Return the [x, y] coordinate for the center point of the cell that contains the specified text.  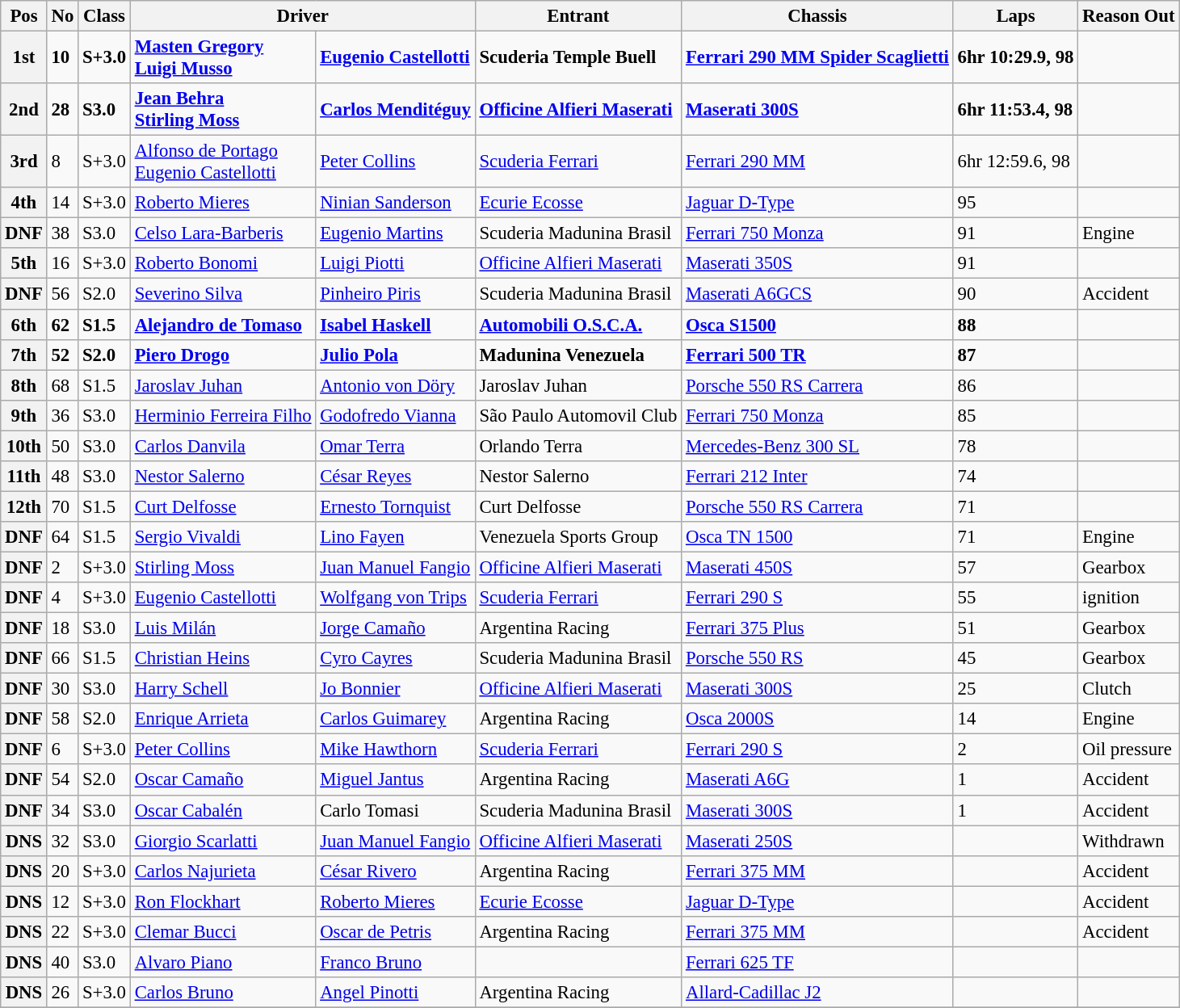
11th [24, 477]
Wolfgang von Trips [396, 598]
Chassis [817, 16]
Ernesto Tornquist [396, 506]
César Reyes [396, 477]
74 [1015, 477]
Cyro Cayres [396, 658]
2nd [24, 110]
45 [1015, 658]
Oil pressure [1129, 750]
Carlo Tomasi [396, 810]
Clutch [1129, 689]
3rd [24, 162]
20 [62, 871]
Masten Gregory Luigi Musso [223, 58]
26 [62, 993]
50 [62, 446]
8th [24, 385]
22 [62, 932]
18 [62, 628]
36 [62, 415]
6 [62, 750]
78 [1015, 446]
Ferrari 500 TR [817, 355]
Withdrawn [1129, 841]
4 [62, 598]
Antonio von Döry [396, 385]
6th [24, 325]
Franco Bruno [396, 962]
Omar Terra [396, 446]
6hr 10:29.9, 98 [1015, 58]
Clemar Bucci [223, 932]
Ferrari 375 Plus [817, 628]
40 [62, 962]
Maserati A6GCS [817, 294]
62 [62, 325]
Pinheiro Piris [396, 294]
Carlos Danvila [223, 446]
Carlos Guimarey [396, 719]
10 [62, 58]
ignition [1129, 598]
95 [1015, 203]
Angel Pinotti [396, 993]
34 [62, 810]
Maserati 450S [817, 567]
Ron Flockhart [223, 901]
38 [62, 233]
Luis Milán [223, 628]
48 [62, 477]
Mercedes-Benz 300 SL [817, 446]
1st [24, 58]
Maserati A6G [817, 780]
90 [1015, 294]
Alfonso de Portago Eugenio Castellotti [223, 162]
No [62, 16]
Maserati 250S [817, 841]
Osca 2000S [817, 719]
Jorge Camaño [396, 628]
Jean Behra Stirling Moss [223, 110]
66 [62, 658]
Class [105, 16]
Carlos Menditéguy [396, 110]
Christian Heins [223, 658]
Maserati 350S [817, 264]
Orlando Terra [578, 446]
Giorgio Scarlatti [223, 841]
Oscar Cabalén [223, 810]
57 [1015, 567]
Herminio Ferreira Filho [223, 415]
6hr 11:53.4, 98 [1015, 110]
56 [62, 294]
Stirling Moss [223, 567]
Entrant [578, 16]
Alvaro Piano [223, 962]
Julio Pola [396, 355]
Godofredo Vianna [396, 415]
Pos [24, 16]
Osca S1500 [817, 325]
Oscar de Petris [396, 932]
28 [62, 110]
9th [24, 415]
Lino Fayen [396, 537]
Eugenio Martins [396, 233]
Alejandro de Tomaso [223, 325]
Ferrari 625 TF [817, 962]
8 [62, 162]
Venezuela Sports Group [578, 537]
Reason Out [1129, 16]
58 [62, 719]
Enrique Arrieta [223, 719]
54 [62, 780]
87 [1015, 355]
Ferrari 212 Inter [817, 477]
Luigi Piotti [396, 264]
55 [1015, 598]
Ferrari 290 MM [817, 162]
85 [1015, 415]
Madunina Venezuela [578, 355]
68 [62, 385]
Ferrari 290 MM Spider Scaglietti [817, 58]
César Rivero [396, 871]
5th [24, 264]
Miguel Jantus [396, 780]
Osca TN 1500 [817, 537]
Laps [1015, 16]
4th [24, 203]
Severino Silva [223, 294]
51 [1015, 628]
Roberto Bonomi [223, 264]
70 [62, 506]
30 [62, 689]
Porsche 550 RS [817, 658]
16 [62, 264]
Oscar Camaño [223, 780]
12th [24, 506]
25 [1015, 689]
6hr 12:59.6, 98 [1015, 162]
Ninian Sanderson [396, 203]
7th [24, 355]
Sergio Vivaldi [223, 537]
Piero Drogo [223, 355]
10th [24, 446]
Allard-Cadillac J2 [817, 993]
Jo Bonnier [396, 689]
12 [62, 901]
Isabel Haskell [396, 325]
São Paulo Automovil Club [578, 415]
Automobili O.S.C.A. [578, 325]
52 [62, 355]
Carlos Bruno [223, 993]
32 [62, 841]
Scuderia Temple Buell [578, 58]
Carlos Najurieta [223, 871]
Celso Lara-Barberis [223, 233]
64 [62, 537]
86 [1015, 385]
Mike Hawthorn [396, 750]
Harry Schell [223, 689]
88 [1015, 325]
Driver [302, 16]
